Find where the given text appears and provide that cell's center as [x, y] coordinate. 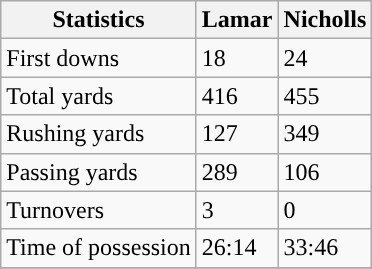
455 [325, 96]
Lamar [237, 20]
Statistics [99, 20]
Nicholls [325, 20]
127 [237, 134]
Time of possession [99, 248]
First downs [99, 58]
Total yards [99, 96]
Passing yards [99, 172]
416 [237, 96]
26:14 [237, 248]
Rushing yards [99, 134]
Turnovers [99, 210]
33:46 [325, 248]
289 [237, 172]
18 [237, 58]
3 [237, 210]
106 [325, 172]
0 [325, 210]
24 [325, 58]
349 [325, 134]
